Return (X, Y) of the center of cell containing provided text 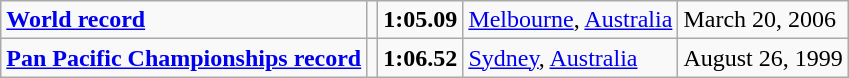
World record (184, 20)
Sydney, Australia (570, 58)
March 20, 2006 (763, 20)
Pan Pacific Championships record (184, 58)
Melbourne, Australia (570, 20)
August 26, 1999 (763, 58)
1:06.52 (420, 58)
1:05.09 (420, 20)
